Capture the cell that displays the provided text and extract its (x, y) central coordinate. 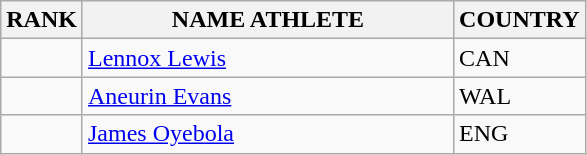
RANK (42, 20)
Aneurin Evans (268, 96)
CAN (520, 58)
COUNTRY (520, 20)
WAL (520, 96)
Lennox Lewis (268, 58)
ENG (520, 134)
NAME ATHLETE (268, 20)
James Oyebola (268, 134)
